Find where the given text appears and provide that cell's center as [X, Y] coordinate. 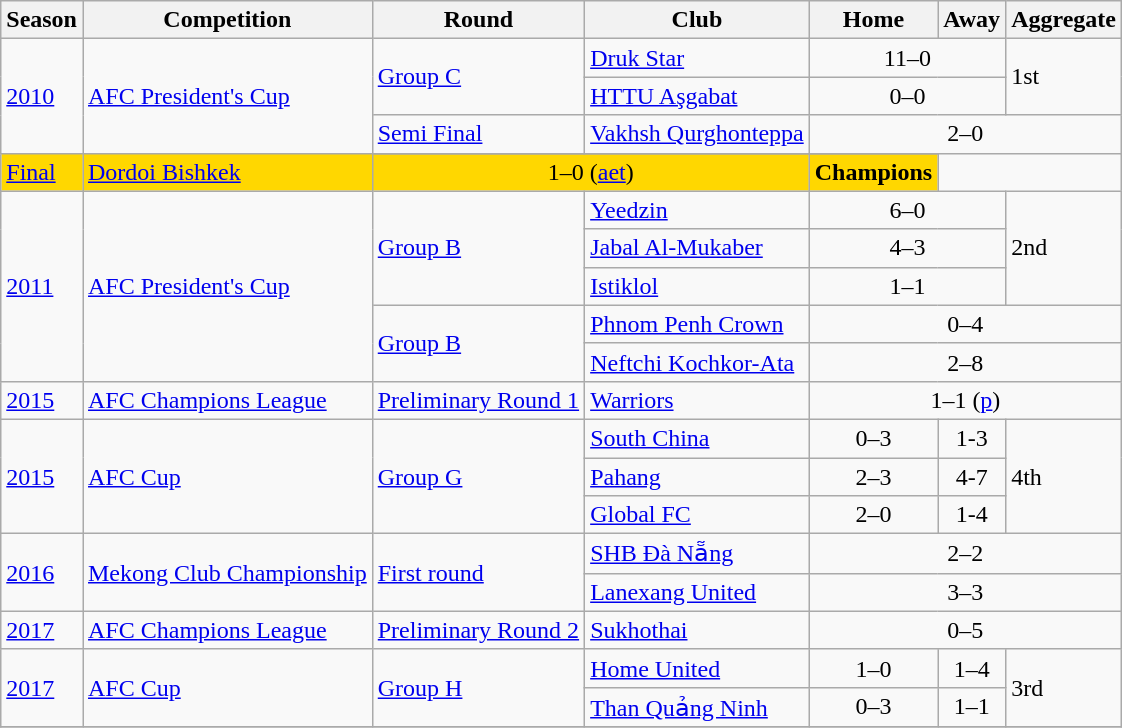
4th [1064, 476]
2–8 [965, 362]
Mekong Club Championship [227, 573]
Club [698, 20]
2010 [42, 96]
2011 [42, 286]
Warriors [698, 400]
Pahang [698, 477]
Than Quảng Ninh [698, 707]
Phnom Penh Crown [698, 324]
2–3 [873, 477]
Away [972, 20]
Aggregate [1064, 20]
Dordoi Bishkek [227, 172]
Home [873, 20]
South China [698, 438]
0–5 [965, 630]
Group G [478, 476]
Sukhothai [698, 630]
Home United [698, 668]
Preliminary Round 2 [478, 630]
1–0 [873, 668]
SHB Đà Nẵng [698, 554]
HTTU Aşgabat [698, 96]
3rd [1064, 688]
1-4 [972, 515]
2nd [1064, 248]
1–1 (p) [965, 400]
Season [42, 20]
Istiklol [698, 286]
6–0 [907, 210]
Lanexang United [698, 592]
3–3 [965, 592]
Preliminary Round 1 [478, 400]
First round [478, 573]
2–2 [965, 554]
2016 [42, 573]
4–3 [907, 248]
Competition [227, 20]
4-7 [972, 477]
0–4 [965, 324]
Round [478, 20]
Yeedzin [698, 210]
Druk Star [698, 58]
Group C [478, 77]
Group H [478, 688]
Neftchi Kochkor-Ata [698, 362]
Vakhsh Qurghonteppa [698, 134]
Jabal Al-Mukaber [698, 248]
Champions [873, 172]
1st [1064, 77]
Final [42, 172]
0–0 [907, 96]
Semi Final [478, 134]
11–0 [907, 58]
1–4 [972, 668]
Global FC [698, 515]
1–0 (aet) [590, 172]
1-3 [972, 438]
